From the cell containing the given text, extract its center point as (X, Y) coordinate. 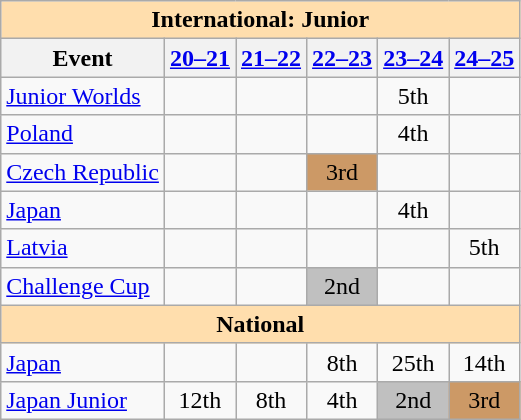
21–22 (272, 58)
National (260, 324)
International: Junior (260, 20)
25th (414, 362)
20–21 (200, 58)
Poland (83, 134)
24–25 (484, 58)
23–24 (414, 58)
Junior Worlds (83, 96)
Japan Junior (83, 400)
Event (83, 58)
Latvia (83, 248)
12th (200, 400)
Challenge Cup (83, 286)
14th (484, 362)
22–23 (342, 58)
Czech Republic (83, 172)
